Detect which cell encompasses the target text, then output its [x, y] center coordinate. 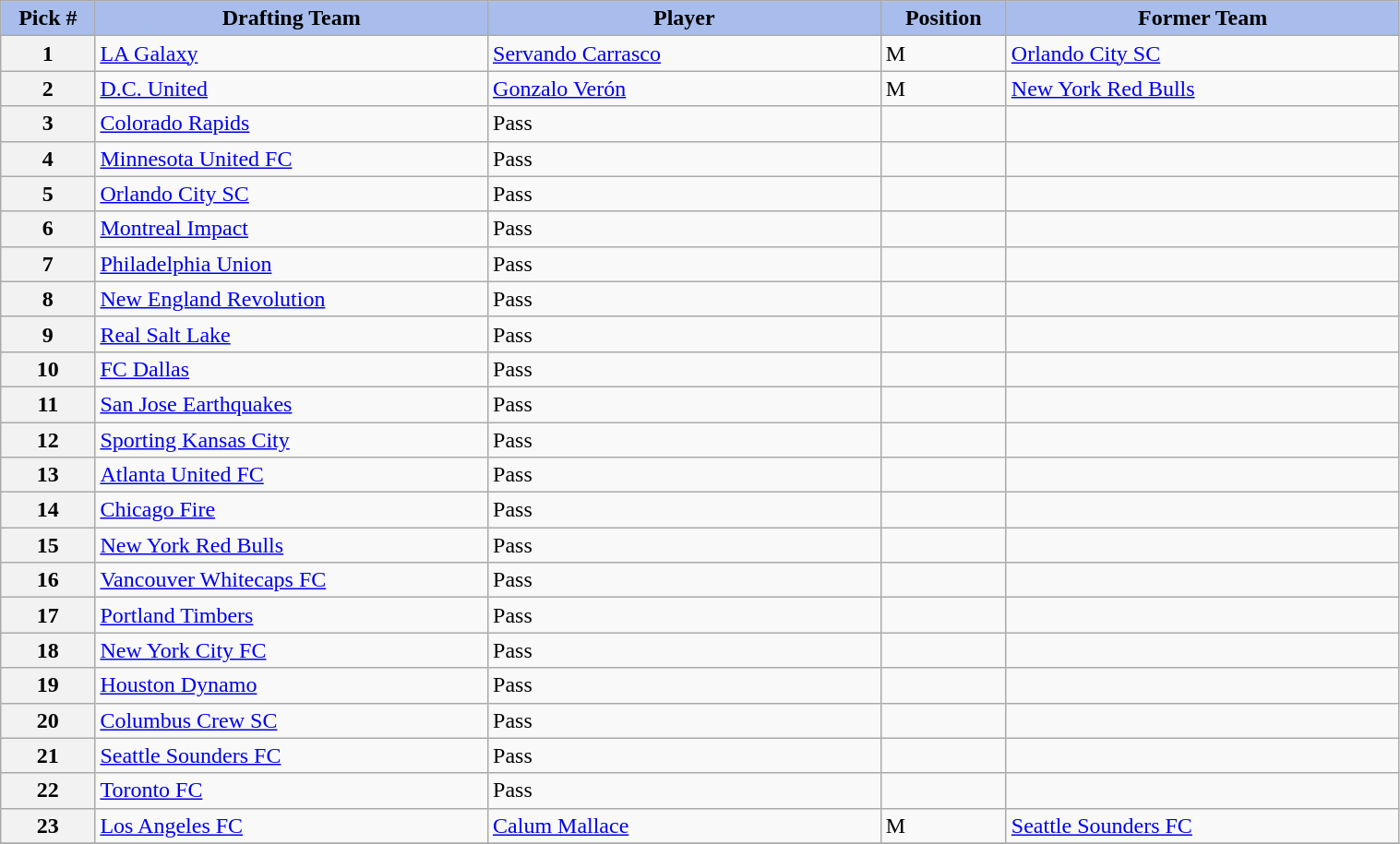
Atlanta United FC [292, 475]
Portland Timbers [292, 615]
Pick # [48, 18]
10 [48, 369]
1 [48, 53]
8 [48, 299]
Calum Mallace [685, 826]
Houston Dynamo [292, 685]
4 [48, 159]
19 [48, 685]
15 [48, 545]
LA Galaxy [292, 53]
20 [48, 720]
21 [48, 755]
Real Salt Lake [292, 334]
17 [48, 615]
Montreal Impact [292, 229]
Sporting Kansas City [292, 440]
Philadelphia Union [292, 264]
Columbus Crew SC [292, 720]
Servando Carrasco [685, 53]
11 [48, 404]
5 [48, 194]
Toronto FC [292, 791]
14 [48, 510]
7 [48, 264]
FC Dallas [292, 369]
22 [48, 791]
16 [48, 580]
9 [48, 334]
New York City FC [292, 650]
23 [48, 826]
Drafting Team [292, 18]
Gonzalo Verón [685, 89]
Los Angeles FC [292, 826]
D.C. United [292, 89]
Player [685, 18]
San Jose Earthquakes [292, 404]
New England Revolution [292, 299]
6 [48, 229]
Position [943, 18]
Chicago Fire [292, 510]
3 [48, 124]
Minnesota United FC [292, 159]
2 [48, 89]
13 [48, 475]
Former Team [1203, 18]
Vancouver Whitecaps FC [292, 580]
12 [48, 440]
Colorado Rapids [292, 124]
18 [48, 650]
